Scan for the cell matching the given text and deliver its [X, Y] coordinate at center. 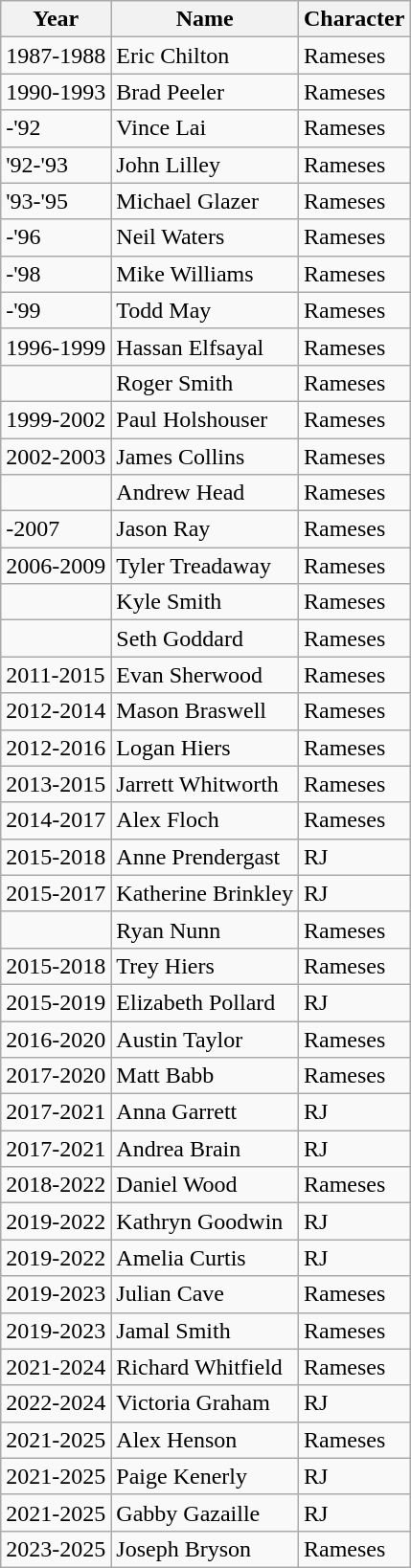
Brad Peeler [205, 92]
-2007 [56, 529]
Todd May [205, 310]
Andrea Brain [205, 1149]
2021-2024 [56, 1367]
Gabby Gazaille [205, 1512]
2015-2019 [56, 1002]
Evan Sherwood [205, 675]
Austin Taylor [205, 1039]
Kathryn Goodwin [205, 1221]
Joseph Bryson [205, 1549]
Hassan Elfsayal [205, 347]
Richard Whitfield [205, 1367]
2015-2017 [56, 893]
2011-2015 [56, 675]
-'96 [56, 237]
2006-2009 [56, 566]
Roger Smith [205, 383]
1987-1988 [56, 56]
Eric Chilton [205, 56]
1999-2002 [56, 419]
'92-'93 [56, 165]
Daniel Wood [205, 1185]
2016-2020 [56, 1039]
-'92 [56, 128]
Andrew Head [205, 493]
Alex Henson [205, 1440]
Mike Williams [205, 274]
Jarrett Whitworth [205, 784]
Neil Waters [205, 237]
Michael Glazer [205, 201]
Victoria Graham [205, 1403]
2012-2016 [56, 748]
Amelia Curtis [205, 1258]
James Collins [205, 457]
Mason Braswell [205, 711]
-'99 [56, 310]
'93-'95 [56, 201]
Logan Hiers [205, 748]
Alex Floch [205, 820]
John Lilley [205, 165]
Anna Garrett [205, 1112]
2018-2022 [56, 1185]
Jason Ray [205, 529]
2012-2014 [56, 711]
1996-1999 [56, 347]
Jamal Smith [205, 1331]
Vince Lai [205, 128]
Katherine Brinkley [205, 893]
Elizabeth Pollard [205, 1002]
Ryan Nunn [205, 930]
Trey Hiers [205, 966]
-'98 [56, 274]
Character [354, 19]
Paul Holshouser [205, 419]
2022-2024 [56, 1403]
Paige Kenerly [205, 1476]
2017-2020 [56, 1076]
Seth Goddard [205, 638]
Julian Cave [205, 1294]
2014-2017 [56, 820]
Anne Prendergast [205, 857]
2002-2003 [56, 457]
2013-2015 [56, 784]
Kyle Smith [205, 602]
Year [56, 19]
Matt Babb [205, 1076]
Tyler Treadaway [205, 566]
1990-1993 [56, 92]
2023-2025 [56, 1549]
Name [205, 19]
